Return [x, y] of the center of cell containing provided text 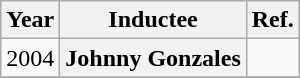
Year [30, 20]
Johnny Gonzales [153, 58]
Ref. [272, 20]
Inductee [153, 20]
2004 [30, 58]
